Output the (x, y) coordinate of the center of the cell containing the given text.  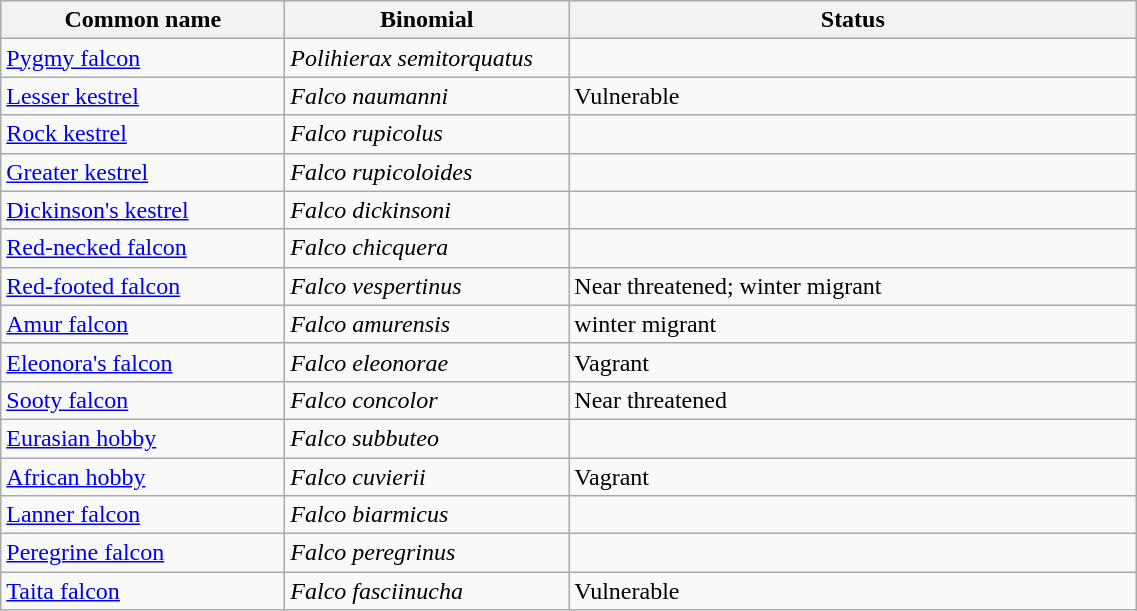
Lanner falcon (143, 515)
Status (853, 20)
Red-footed falcon (143, 286)
Lesser kestrel (143, 96)
African hobby (143, 477)
Near threatened; winter migrant (853, 286)
Amur falcon (143, 324)
Near threatened (853, 400)
Falco peregrinus (427, 553)
Falco fasciinucha (427, 591)
Falco eleonorae (427, 362)
Rock kestrel (143, 134)
Common name (143, 20)
Falco dickinsoni (427, 210)
Falco vespertinus (427, 286)
Falco concolor (427, 400)
Falco naumanni (427, 96)
Pygmy falcon (143, 58)
Sooty falcon (143, 400)
Binomial (427, 20)
Falco cuvierii (427, 477)
Polihierax semitorquatus (427, 58)
Peregrine falcon (143, 553)
Greater kestrel (143, 172)
Falco amurensis (427, 324)
Eurasian hobby (143, 438)
Taita falcon (143, 591)
Falco rupicoloides (427, 172)
Red-necked falcon (143, 248)
winter migrant (853, 324)
Eleonora's falcon (143, 362)
Falco biarmicus (427, 515)
Falco subbuteo (427, 438)
Falco chicquera (427, 248)
Falco rupicolus (427, 134)
Dickinson's kestrel (143, 210)
